Pinpoint the cell where the given text exists, returning its [X, Y] midpoint coordinate. 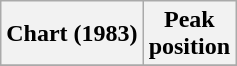
Chart (1983) [72, 34]
Peakposition [189, 34]
